Determine the [X, Y] coordinate at the center of the cell enclosing the given text.  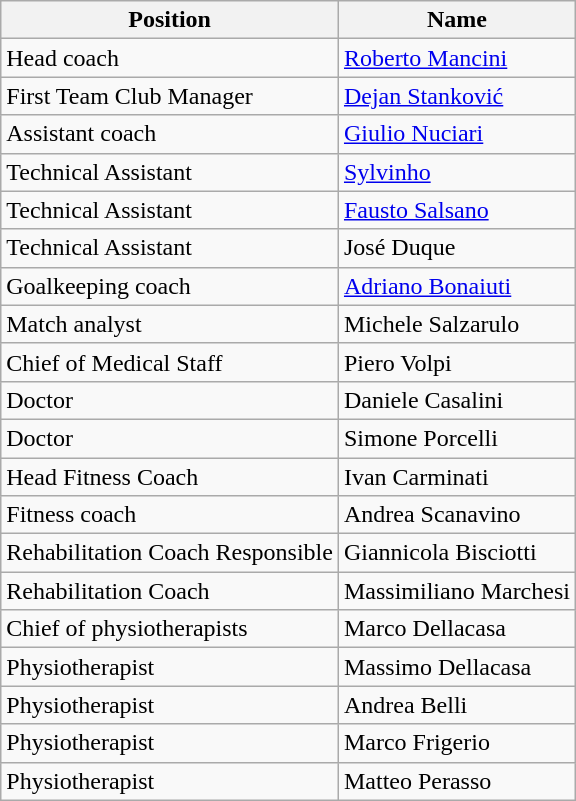
Andrea Belli [456, 705]
Rehabilitation Coach Responsible [170, 553]
Dejan Stanković [456, 96]
Head coach [170, 58]
Assistant coach [170, 134]
Goalkeeping coach [170, 286]
Sylvinho [456, 172]
Giannicola Bisciotti [456, 553]
Position [170, 20]
Daniele Casalini [456, 400]
Roberto Mancini [456, 58]
Marco Dellacasa [456, 629]
Piero Volpi [456, 362]
Matteo Perasso [456, 781]
José Duque [456, 248]
Name [456, 20]
Giulio Nuciari [456, 134]
Andrea Scanavino [456, 515]
Marco Frigerio [456, 743]
Adriano Bonaiuti [456, 286]
Fitness coach [170, 515]
Michele Salzarulo [456, 324]
Ivan Carminati [456, 477]
Massimiliano Marchesi [456, 591]
First Team Club Manager [170, 96]
Massimo Dellacasa [456, 667]
Head Fitness Coach [170, 477]
Rehabilitation Coach [170, 591]
Match analyst [170, 324]
Chief of Medical Staff [170, 362]
Chief of physiotherapists [170, 629]
Simone Porcelli [456, 438]
Fausto Salsano [456, 210]
